For the text-containing cell, return its midpoint in [X, Y] coordinate format. 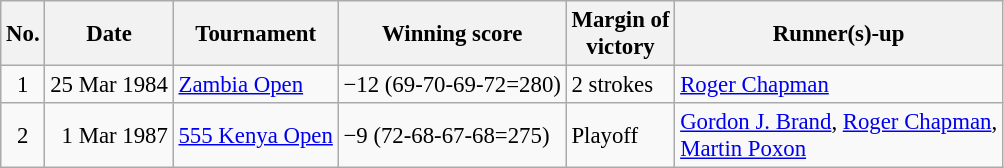
No. [23, 34]
2 [23, 136]
Playoff [620, 136]
25 Mar 1984 [109, 85]
2 strokes [620, 85]
Zambia Open [256, 85]
Runner(s)-up [839, 34]
−12 (69-70-69-72=280) [452, 85]
Tournament [256, 34]
1 Mar 1987 [109, 136]
1 [23, 85]
555 Kenya Open [256, 136]
Winning score [452, 34]
Margin ofvictory [620, 34]
−9 (72-68-67-68=275) [452, 136]
Date [109, 34]
Gordon J. Brand, Roger Chapman, Martin Poxon [839, 136]
Roger Chapman [839, 85]
